For the text-containing cell, return its midpoint in [x, y] coordinate format. 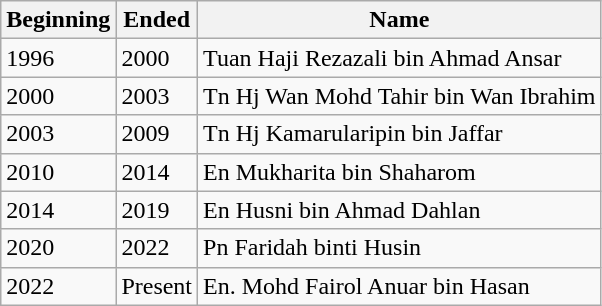
Tuan Haji Rezazali bin Ahmad Ansar [400, 58]
Pn Faridah binti Husin [400, 248]
En Husni bin Ahmad Dahlan [400, 210]
En. Mohd Fairol Anuar bin Hasan [400, 286]
2020 [58, 248]
Ended [157, 20]
Name [400, 20]
Present [157, 286]
Tn Hj Kamarularipin bin Jaffar [400, 134]
2019 [157, 210]
2010 [58, 172]
Beginning [58, 20]
Tn Hj Wan Mohd Tahir bin Wan Ibrahim [400, 96]
En Mukharita bin Shaharom [400, 172]
1996 [58, 58]
2009 [157, 134]
